For the text-containing cell, return its midpoint in [X, Y] coordinate format. 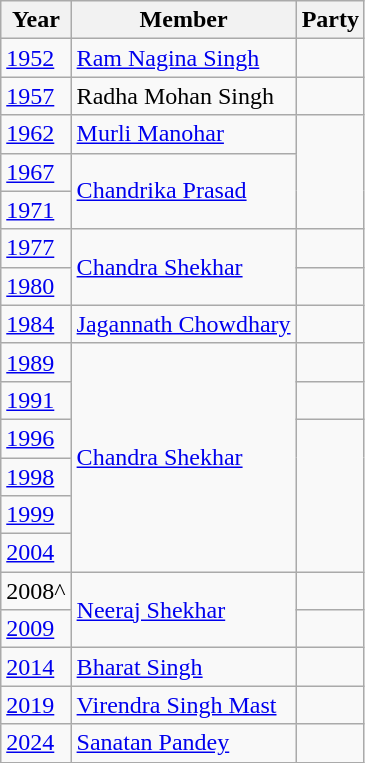
Neeraj Shekhar [184, 610]
1984 [36, 324]
2009 [36, 629]
1991 [36, 400]
1998 [36, 477]
Year [36, 20]
1989 [36, 362]
1952 [36, 58]
1977 [36, 248]
2008^ [36, 591]
1962 [36, 134]
1999 [36, 515]
1996 [36, 438]
Radha Mohan Singh [184, 96]
2024 [36, 743]
1967 [36, 172]
2019 [36, 705]
Sanatan Pandey [184, 743]
Chandrika Prasad [184, 191]
Murli Manohar [184, 134]
2014 [36, 667]
1957 [36, 96]
Ram Nagina Singh [184, 58]
Virendra Singh Mast [184, 705]
1980 [36, 286]
Bharat Singh [184, 667]
1971 [36, 210]
2004 [36, 553]
Party [330, 20]
Member [184, 20]
Jagannath Chowdhary [184, 324]
